Identify which cell holds the provided text, then report its [X, Y] central coordinate. 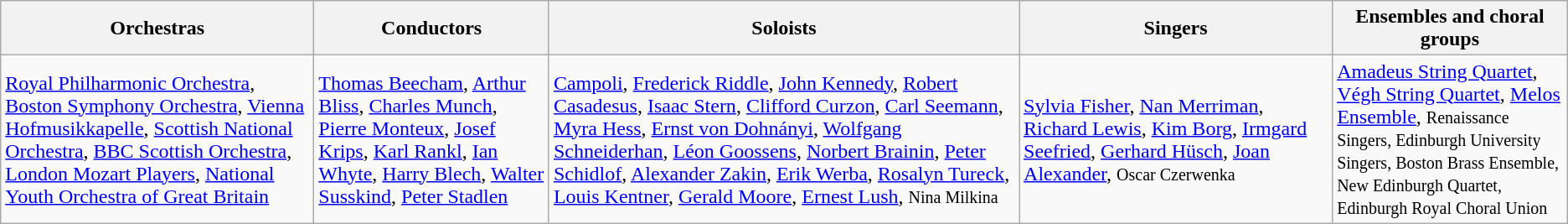
Thomas Beecham, Arthur Bliss, Charles Munch, Pierre Monteux, Josef Krips, Karl Rankl, Ian Whyte, Harry Blech, Walter Susskind, Peter Stadlen [432, 139]
Conductors [432, 29]
Sylvia Fisher, Nan Merriman, Richard Lewis, Kim Borg, Irmgard Seefried, Gerhard Hüsch, Joan Alexander, Oscar Czerwenka [1176, 139]
Soloists [784, 29]
Ensembles and choral groups [1451, 29]
Orchestras [157, 29]
Singers [1176, 29]
